Output the [X, Y] coordinate of the center of the cell containing the given text.  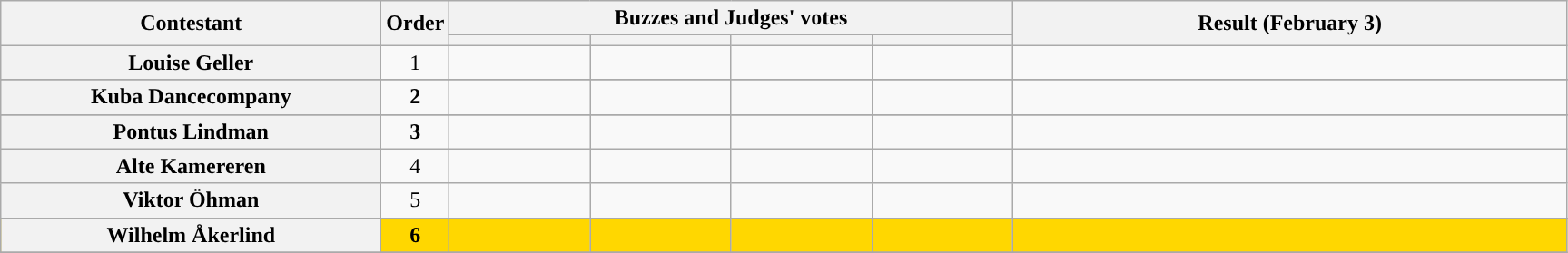
Kuba Dancecompany [191, 97]
2 [416, 97]
4 [416, 166]
Louise Geller [191, 63]
Order [416, 24]
6 [416, 235]
Result (February 3) [1289, 24]
Buzzes and Judges' votes [731, 18]
Contestant [191, 24]
3 [416, 131]
Alte Kamereren [191, 166]
1 [416, 63]
Viktor Öhman [191, 200]
5 [416, 200]
Wilhelm Åkerlind [191, 235]
Pontus Lindman [191, 131]
